Locate the cell with the specified text and output its [x, y] center coordinate. 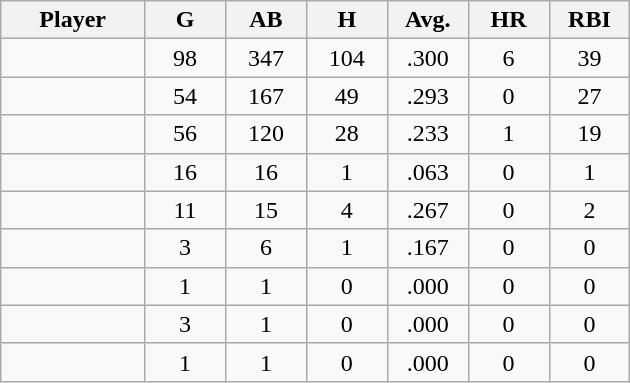
AB [266, 20]
27 [590, 96]
.233 [428, 134]
49 [346, 96]
28 [346, 134]
G [186, 20]
2 [590, 210]
15 [266, 210]
54 [186, 96]
11 [186, 210]
RBI [590, 20]
.293 [428, 96]
4 [346, 210]
167 [266, 96]
347 [266, 58]
.300 [428, 58]
.063 [428, 172]
19 [590, 134]
H [346, 20]
.167 [428, 248]
98 [186, 58]
120 [266, 134]
104 [346, 58]
56 [186, 134]
Player [73, 20]
39 [590, 58]
Avg. [428, 20]
HR [508, 20]
.267 [428, 210]
